Search for the cell housing the specified text and yield its [X, Y] center coordinate. 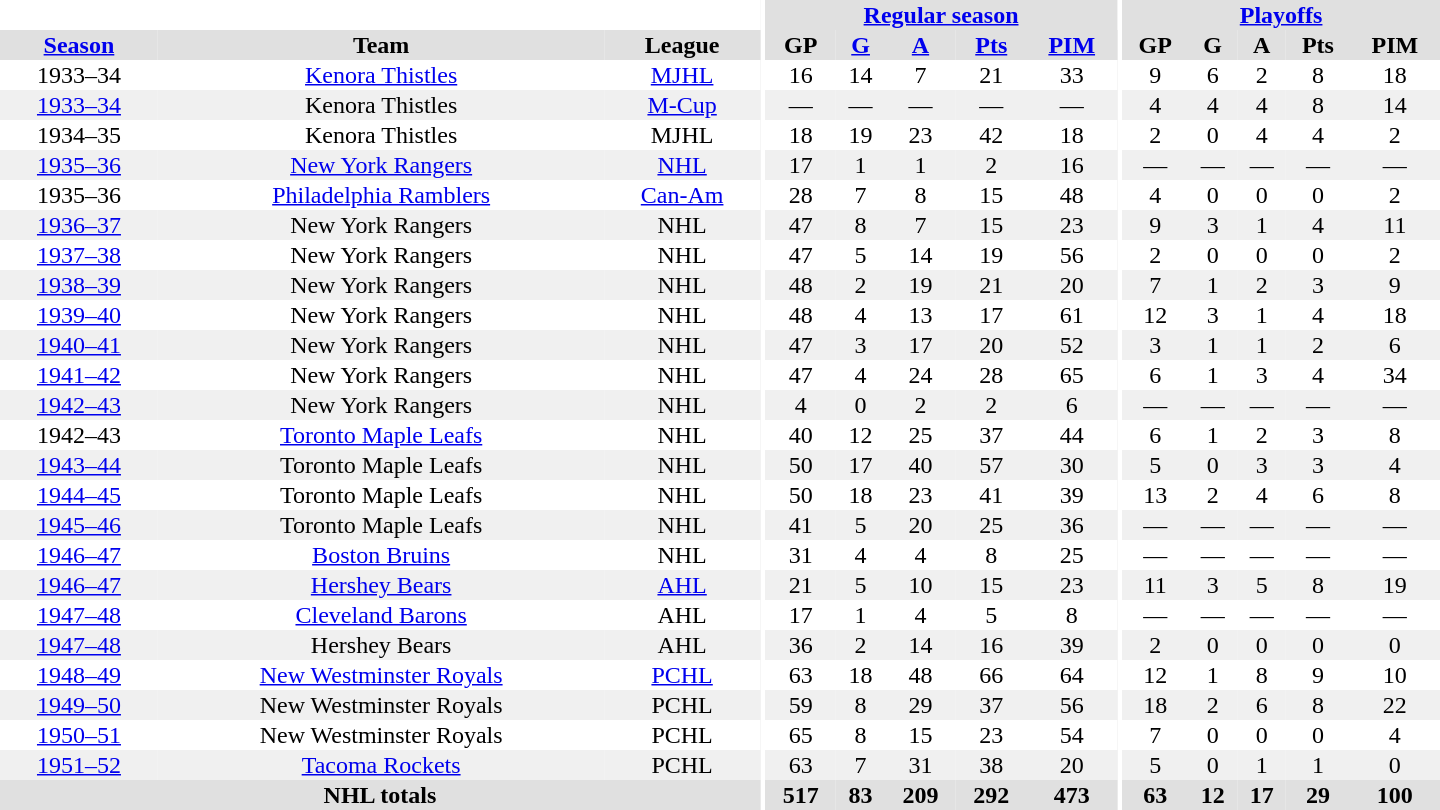
30 [1072, 465]
59 [800, 705]
1944–45 [79, 495]
517 [800, 795]
1934–35 [79, 135]
NHL totals [380, 795]
Regular season [940, 15]
64 [1072, 675]
57 [992, 465]
473 [1072, 795]
100 [1395, 795]
33 [1072, 75]
209 [920, 795]
Season [79, 45]
1939–40 [79, 315]
292 [992, 795]
Boston Bruins [381, 555]
Can-Am [682, 195]
34 [1395, 375]
83 [860, 795]
Cleveland Barons [381, 615]
42 [992, 135]
1943–44 [79, 465]
1936–37 [79, 225]
1950–51 [79, 735]
22 [1395, 705]
66 [992, 675]
1949–50 [79, 705]
52 [1072, 345]
Team [381, 45]
League [682, 45]
1938–39 [79, 285]
1948–49 [79, 675]
M-Cup [682, 105]
1940–41 [79, 345]
Playoffs [1281, 15]
44 [1072, 435]
61 [1072, 315]
Tacoma Rockets [381, 765]
38 [992, 765]
24 [920, 375]
54 [1072, 735]
1941–42 [79, 375]
1937–38 [79, 255]
1945–46 [79, 525]
Philadelphia Ramblers [381, 195]
1951–52 [79, 765]
